From the cell containing the given text, extract its center point as [x, y] coordinate. 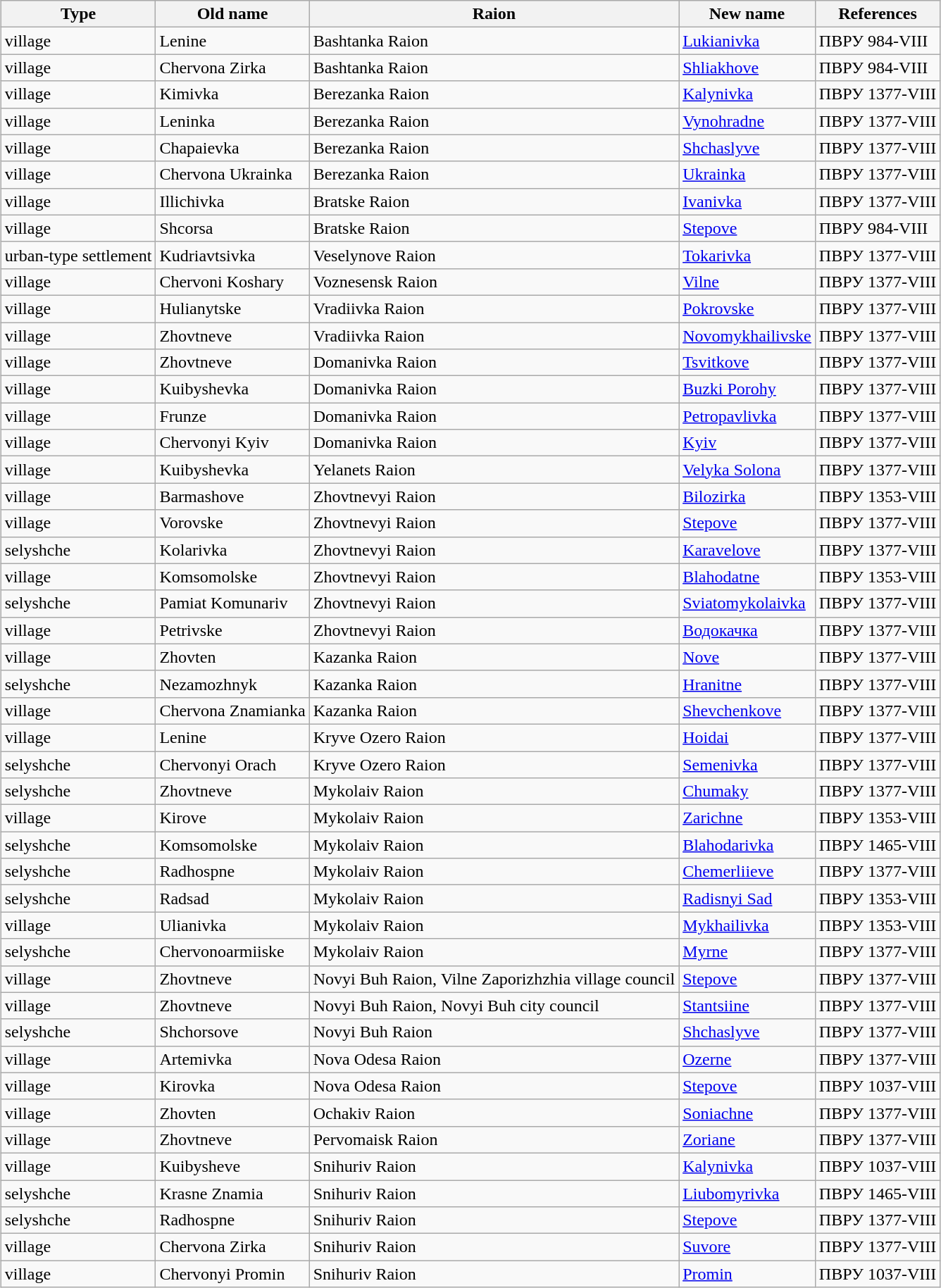
Kolarivka [232, 550]
Suvore [747, 1247]
Frunze [232, 416]
Krasne Znamia [232, 1194]
Old name [232, 14]
Shcorsa [232, 228]
Blahodarivka [747, 845]
Pokrovske [747, 308]
Tsvitkove [747, 363]
Radisnyi Sad [747, 899]
Chumaky [747, 792]
Kimivka [232, 94]
Chervonyi Kyiv [232, 443]
Bilozirka [747, 496]
Artemivka [232, 1059]
Ozerne [747, 1059]
Vorovske [232, 523]
Petrivske [232, 630]
Vynohradne [747, 121]
Leninka [232, 121]
Petropavlivka [747, 416]
Liubomyrivka [747, 1194]
Nezamozhnyk [232, 684]
Shevchenkove [747, 711]
Novyi Buh Raion, Novyi Buh city council [494, 1006]
Karavelove [747, 550]
Chervonoarmiiske [232, 952]
Pamiat Komunariv [232, 604]
Ulianivka [232, 925]
Kyiv [747, 443]
Hulianytske [232, 308]
Buzki Porohy [747, 389]
References [878, 14]
Veselynove Raion [494, 255]
Nove [747, 657]
Chervona Ukrainka [232, 175]
Tokarivka [747, 255]
Novyi Buh Raion [494, 1032]
Semenivka [747, 764]
Raion [494, 14]
Hranitne [747, 684]
Ukrainka [747, 175]
Novyi Buh Raion, Vilne Zaporizhzhia village council [494, 979]
Myrne [747, 952]
Zoriane [747, 1139]
Radsad [232, 899]
Barmashove [232, 496]
Shchorsove [232, 1032]
Chervoni Koshary [232, 282]
Blahodatne [747, 577]
New name [747, 14]
Lukianivka [747, 41]
Kudriavtsivka [232, 255]
Type [78, 14]
Chemerliieve [747, 872]
Zarichne [747, 818]
Soniachne [747, 1113]
Velyka Solona [747, 470]
Mykhailivka [747, 925]
Yelanets Raion [494, 470]
Chapaievka [232, 148]
Pervomaisk Raion [494, 1139]
Hoidai [747, 737]
Kirove [232, 818]
Ivanivka [747, 201]
Kirovka [232, 1086]
Chervonyi Orach [232, 764]
Vilne [747, 282]
Illichivka [232, 201]
Kuibysheve [232, 1166]
Promin [747, 1274]
Водокачка [747, 630]
Chervonyi Promin [232, 1274]
Sviatomykolaivka [747, 604]
Voznesensk Raion [494, 282]
Ochakiv Raion [494, 1113]
Chervona Znamianka [232, 711]
urban-type settlement [78, 255]
Stantsiine [747, 1006]
Novomykhailivske [747, 336]
Shliakhove [747, 68]
